Pinpoint the cell where the given text exists, returning its (X, Y) midpoint coordinate. 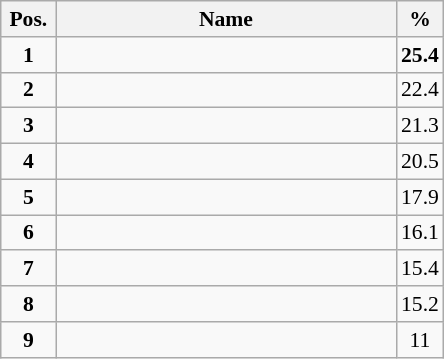
22.4 (420, 90)
2 (28, 90)
16.1 (420, 233)
11 (420, 340)
21.3 (420, 126)
4 (28, 162)
Pos. (28, 19)
15.2 (420, 304)
20.5 (420, 162)
9 (28, 340)
6 (28, 233)
15.4 (420, 269)
% (420, 19)
3 (28, 126)
Name (226, 19)
25.4 (420, 55)
17.9 (420, 197)
8 (28, 304)
5 (28, 197)
7 (28, 269)
1 (28, 55)
